For the text-containing cell, return its midpoint in [x, y] coordinate format. 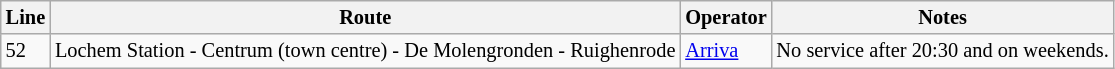
Line [26, 17]
52 [26, 51]
Arriva [726, 51]
No service after 20:30 and on weekends. [943, 51]
Lochem Station - Centrum (town centre) - De Molengronden - Ruighenrode [365, 51]
Notes [943, 17]
Operator [726, 17]
Route [365, 17]
